Provide the (x, y) coordinate of the cell's center where the given text is located.  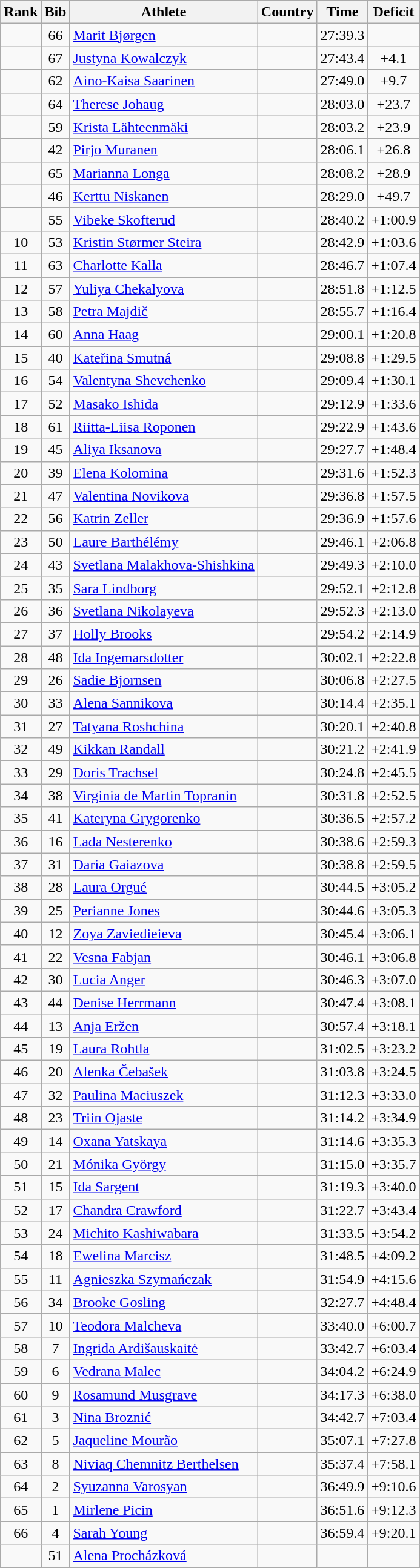
29:36.8 (342, 496)
Paulina Maciuszek (164, 1095)
Vibeke Skofterud (164, 219)
+9.7 (394, 81)
Ida Ingemarsdotter (164, 657)
30:46.3 (342, 980)
Sadie Bjornsen (164, 680)
+3:54.2 (394, 1233)
+2:35.1 (394, 703)
Marianna Longa (164, 173)
+2:12.8 (394, 588)
+1:57.5 (394, 496)
31:15.0 (342, 1164)
+1:57.6 (394, 519)
+4:48.4 (394, 1302)
28:03.0 (342, 104)
+9:10.6 (394, 1487)
+2:40.8 (394, 726)
30:36.5 (342, 819)
+1:20.8 (394, 335)
30:38.6 (342, 842)
35:37.4 (342, 1464)
Valentina Novikova (164, 496)
29:54.2 (342, 634)
28:03.2 (342, 127)
Daria Gaiazova (164, 865)
31:03.8 (342, 1072)
28:55.7 (342, 312)
+1:48.4 (394, 450)
Vedrana Malec (164, 1371)
Kerttu Niskanen (164, 196)
+49.7 (394, 196)
+2:59.3 (394, 842)
+2:06.8 (394, 542)
Sara Lindborg (164, 588)
28:08.2 (342, 173)
31:12.3 (342, 1095)
Bib (56, 12)
Katrin Zeller (164, 519)
35:07.1 (342, 1441)
Tatyana Roshchina (164, 726)
+2:45.5 (394, 772)
Deficit (394, 12)
32:27.7 (342, 1302)
Virginia de Martin Topranin (164, 796)
Krista Lähteenmäki (164, 127)
Perianne Jones (164, 911)
6 (56, 1371)
30:20.1 (342, 726)
+1:30.1 (394, 381)
Chandra Crawford (164, 1210)
+3:08.1 (394, 1003)
Aliya Iksanova (164, 450)
+9:20.1 (394, 1533)
+6:00.7 (394, 1325)
Mónika György (164, 1164)
29:09.4 (342, 381)
34:42.7 (342, 1418)
+3:34.9 (394, 1118)
Kristin Størmer Steira (164, 242)
29:52.3 (342, 611)
31:14.6 (342, 1141)
+3:05.2 (394, 888)
Ewelina Marcisz (164, 1256)
Valentyna Shevchenko (164, 381)
Masako Ishida (164, 404)
Zoya Zaviedieieva (164, 934)
+2:14.9 (394, 634)
Alenka Čebašek (164, 1072)
+2:13.0 (394, 611)
Teodora Malcheva (164, 1325)
Svetlana Nikolayeva (164, 611)
Kateřina Smutná (164, 358)
29:52.1 (342, 588)
+1:29.5 (394, 358)
+6:38.0 (394, 1394)
+3:24.5 (394, 1072)
Laura Orgué (164, 888)
29:00.1 (342, 335)
Yuliya Chekalyova (164, 289)
29:49.3 (342, 565)
+23.9 (394, 127)
Lucia Anger (164, 980)
+2:41.9 (394, 749)
+1:12.5 (394, 289)
27:49.0 (342, 81)
Athlete (164, 12)
+3:06.1 (394, 934)
36:49.9 (342, 1487)
+2:57.2 (394, 819)
+1:16.4 (394, 312)
+4:09.2 (394, 1256)
27:43.4 (342, 58)
+2:10.0 (394, 565)
Holly Brooks (164, 634)
30:44.5 (342, 888)
Kikkan Randall (164, 749)
5 (56, 1441)
31:22.7 (342, 1210)
36:51.6 (342, 1510)
Syuzanna Varosyan (164, 1487)
29:31.6 (342, 473)
+3:35.3 (394, 1141)
28:40.2 (342, 219)
34:17.3 (342, 1394)
28:06.1 (342, 150)
29:36.9 (342, 519)
+26.8 (394, 150)
33:40.0 (342, 1325)
Laure Barthélémy (164, 542)
Agnieszka Szymańczak (164, 1279)
+2:22.8 (394, 657)
Petra Majdič (164, 312)
Anja Eržen (164, 1026)
Sarah Young (164, 1533)
+3:07.0 (394, 980)
Lada Nesterenko (164, 842)
Brooke Gosling (164, 1302)
Country (287, 12)
30:38.8 (342, 865)
+3:33.0 (394, 1095)
Charlotte Kalla (164, 265)
Ingrida Ardišauskaitė (164, 1348)
1 (56, 1510)
29:22.9 (342, 427)
Svetlana Malakhova-Shishkina (164, 565)
28:42.9 (342, 242)
31:02.5 (342, 1049)
Mirlene Picin (164, 1510)
Therese Johaug (164, 104)
Alena Sannikova (164, 703)
29:12.9 (342, 404)
+7:03.4 (394, 1418)
Ida Sargent (164, 1187)
Time (342, 12)
28:29.0 (342, 196)
31:48.5 (342, 1256)
+1:52.3 (394, 473)
29:08.8 (342, 358)
+2:52.5 (394, 796)
30:31.8 (342, 796)
7 (56, 1348)
+28.9 (394, 173)
+3:05.3 (394, 911)
4 (56, 1533)
30:06.8 (342, 680)
28:51.8 (342, 289)
+6:03.4 (394, 1348)
Doris Trachsel (164, 772)
+4:15.6 (394, 1279)
Aino-Kaisa Saarinen (164, 81)
+4.1 (394, 58)
Denise Herrmann (164, 1003)
Triin Ojaste (164, 1118)
33:42.7 (342, 1348)
Justyna Kowalczyk (164, 58)
+2:59.5 (394, 865)
+3:06.8 (394, 957)
30:24.8 (342, 772)
+9:12.3 (394, 1510)
8 (56, 1464)
Nina Broznić (164, 1418)
Laura Rohtla (164, 1049)
Elena Kolomina (164, 473)
67 (56, 58)
28:46.7 (342, 265)
36:59.4 (342, 1533)
30:21.2 (342, 749)
2 (56, 1487)
Rank (21, 12)
Niviaq Chemnitz Berthelsen (164, 1464)
3 (56, 1418)
30:47.4 (342, 1003)
Alena Procházková (164, 1556)
31:19.3 (342, 1187)
Oxana Yatskaya (164, 1141)
31:14.2 (342, 1118)
Anna Haag (164, 335)
+1:33.6 (394, 404)
+1:03.6 (394, 242)
Riitta-Liisa Roponen (164, 427)
+7:58.1 (394, 1464)
30:44.6 (342, 911)
27:39.3 (342, 35)
+1:00.9 (394, 219)
30:46.1 (342, 957)
+3:35.7 (394, 1164)
+23.7 (394, 104)
Jaqueline Mourão (164, 1441)
30:57.4 (342, 1026)
+3:43.4 (394, 1210)
Marit Bjørgen (164, 35)
34:04.2 (342, 1371)
+3:18.1 (394, 1026)
29:46.1 (342, 542)
Michito Kashiwabara (164, 1233)
29:27.7 (342, 450)
+1:43.6 (394, 427)
+6:24.9 (394, 1371)
31:54.9 (342, 1279)
Kateryna Grygorenko (164, 819)
Rosamund Musgrave (164, 1394)
+2:27.5 (394, 680)
30:14.4 (342, 703)
30:02.1 (342, 657)
Vesna Fabjan (164, 957)
+1:07.4 (394, 265)
31:33.5 (342, 1233)
9 (56, 1394)
30:45.4 (342, 934)
+3:23.2 (394, 1049)
+7:27.8 (394, 1441)
Pirjo Muranen (164, 150)
+3:40.0 (394, 1187)
